Output the [X, Y] coordinate of the center of the cell containing the given text.  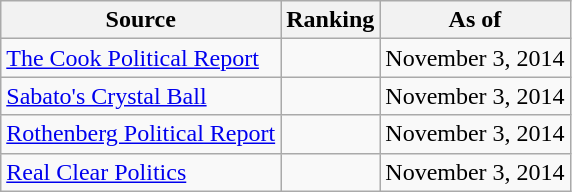
Source [141, 20]
As of [475, 20]
The Cook Political Report [141, 58]
Real Clear Politics [141, 172]
Sabato's Crystal Ball [141, 96]
Ranking [330, 20]
Rothenberg Political Report [141, 134]
